Detect which cell encompasses the target text, then output its (x, y) center coordinate. 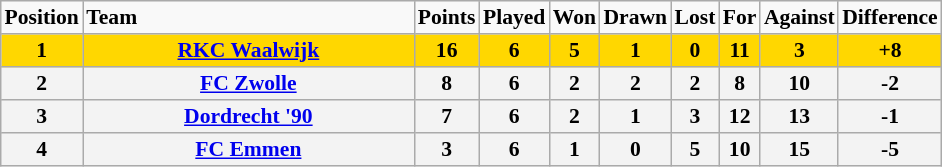
-1 (890, 116)
RKC Waalwijk (249, 50)
-5 (890, 150)
Points (446, 18)
12 (740, 116)
15 (799, 150)
Lost (695, 18)
FC Emmen (249, 150)
Drawn (636, 18)
Played (514, 18)
Difference (890, 18)
-2 (890, 84)
11 (740, 50)
+8 (890, 50)
Team (249, 18)
FC Zwolle (249, 84)
7 (446, 116)
Dordrecht '90 (249, 116)
Position (42, 18)
13 (799, 116)
For (740, 18)
Won (574, 18)
Against (799, 18)
16 (446, 50)
4 (42, 150)
